Detect which cell encompasses the target text, then output its (X, Y) center coordinate. 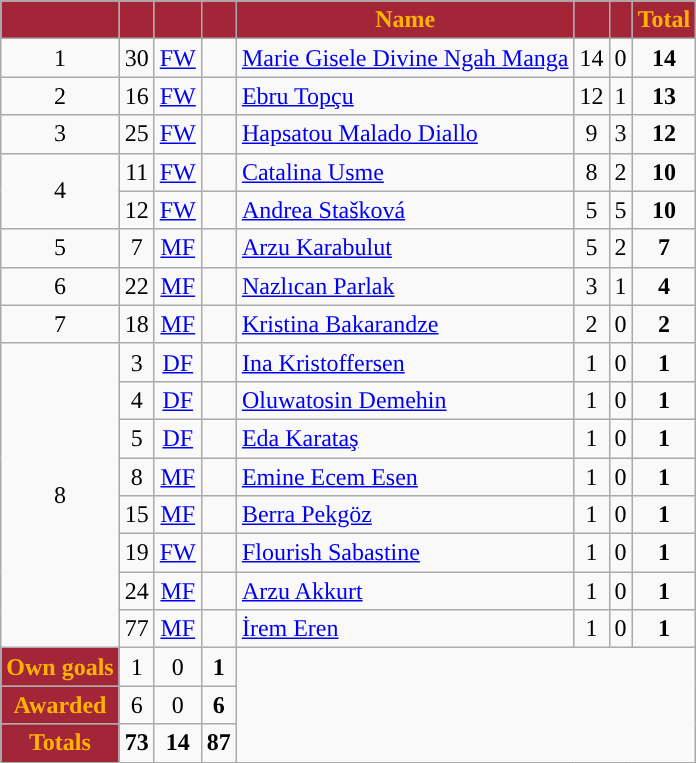
Hapsatou Malado Diallo (405, 134)
Kristina Bakarandze (405, 324)
19 (136, 553)
18 (136, 324)
13 (664, 96)
16 (136, 96)
Arzu Karabulut (405, 248)
Oluwatosin Demehin (405, 400)
Awarded (60, 705)
Andrea Stašková (405, 210)
Totals (60, 743)
Eda Karataş (405, 438)
Total (664, 20)
Ebru Topçu (405, 96)
11 (136, 172)
Berra Pekgöz (405, 515)
Name (405, 20)
22 (136, 286)
15 (136, 515)
Flourish Sabastine (405, 553)
Arzu Akkurt (405, 591)
9 (592, 134)
Emine Ecem Esen (405, 477)
30 (136, 58)
87 (218, 743)
Catalina Usme (405, 172)
73 (136, 743)
Nazlıcan Parlak (405, 286)
Marie Gisele Divine Ngah Manga (405, 58)
Ina Kristoffersen (405, 362)
77 (136, 629)
İrem Eren (405, 629)
24 (136, 591)
25 (136, 134)
Own goals (60, 667)
